Identify which cell holds the provided text, then report its (X, Y) central coordinate. 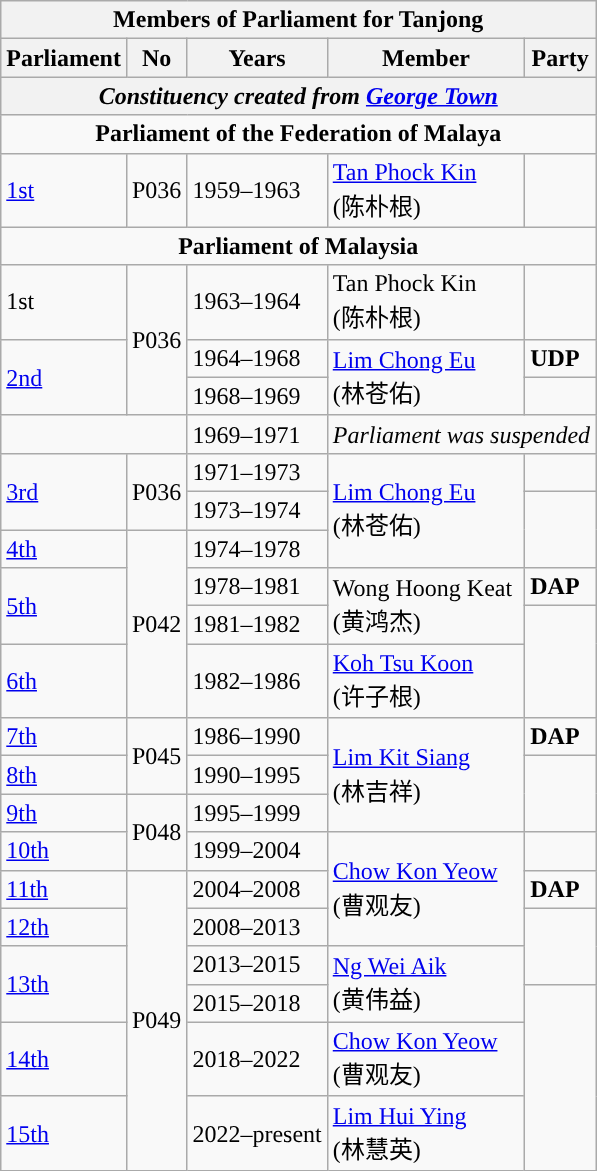
Parliament was suspended (461, 434)
1999–2004 (257, 851)
14th (64, 1059)
P048 (156, 832)
1978–1981 (257, 587)
2013–2015 (257, 965)
Lim Kit Siang (林吉祥) (426, 775)
1973–1974 (257, 510)
15th (64, 1133)
Lim Hui Ying (林慧英) (426, 1133)
No (156, 58)
1959–1963 (257, 190)
UDP (560, 358)
Wong Hoong Keat (黄鸿杰) (426, 606)
1990–1995 (257, 775)
Parliament of the Federation of Malaya (298, 134)
2018–2022 (257, 1059)
10th (64, 851)
Years (257, 58)
Koh Tsu Koon (许子根) (426, 681)
1969–1971 (257, 434)
1982–1986 (257, 681)
2008–2013 (257, 927)
P045 (156, 756)
4th (64, 549)
Member (426, 58)
Parliament of Malaysia (298, 246)
1971–1973 (257, 472)
Members of Parliament for Tanjong (298, 20)
9th (64, 813)
P042 (156, 624)
2015–2018 (257, 1003)
11th (64, 889)
5th (64, 606)
13th (64, 984)
2022–present (257, 1133)
P049 (156, 1020)
1968–1969 (257, 396)
2nd (64, 377)
Parliament (64, 58)
Ng Wei Aik (黄伟益) (426, 984)
1995–1999 (257, 813)
3rd (64, 491)
Party (560, 58)
12th (64, 927)
1974–1978 (257, 549)
1981–1982 (257, 625)
1986–1990 (257, 737)
1963–1964 (257, 302)
Constituency created from George Town (298, 96)
8th (64, 775)
2004–2008 (257, 889)
7th (64, 737)
1964–1968 (257, 358)
6th (64, 681)
